Find where the given text appears and provide that cell's center as (X, Y) coordinate. 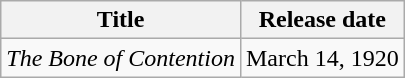
Release date (322, 20)
March 14, 1920 (322, 58)
The Bone of Contention (121, 58)
Title (121, 20)
